Detect which cell encompasses the target text, then output its [X, Y] center coordinate. 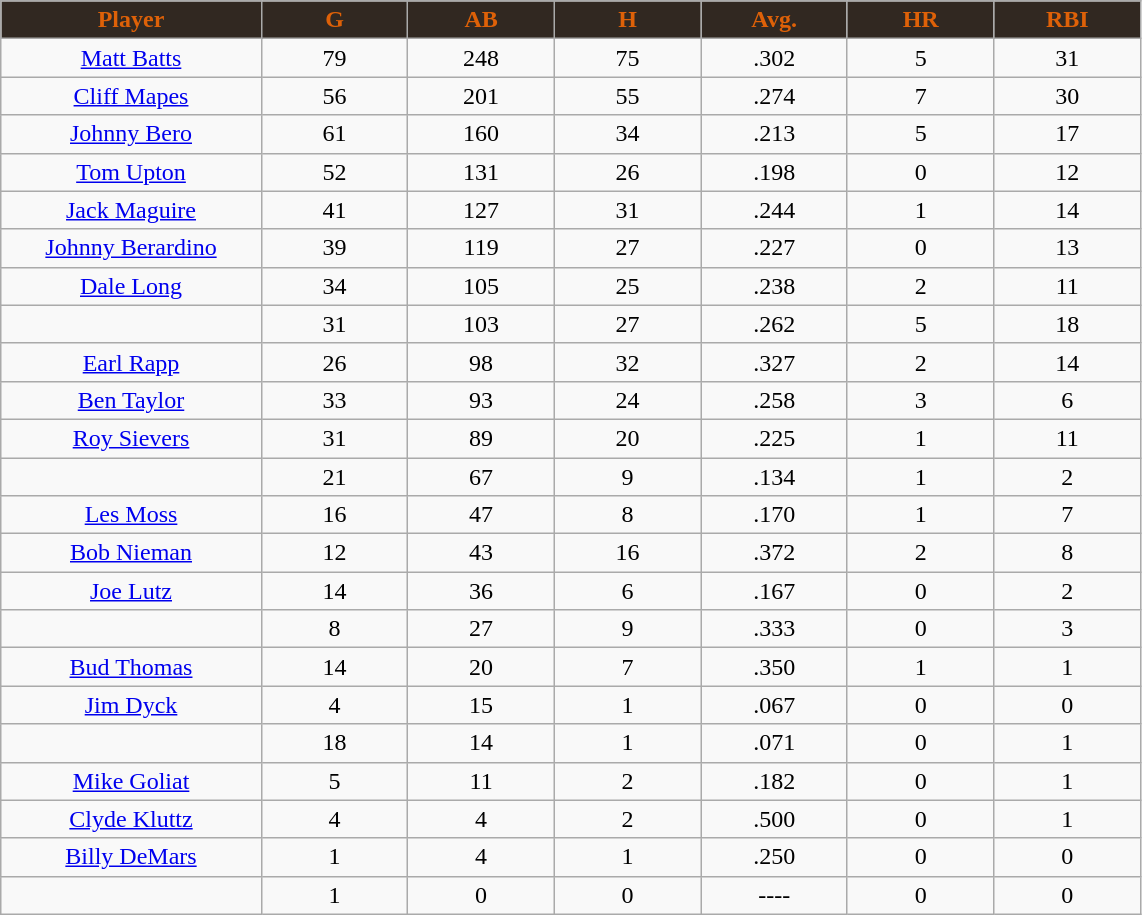
.500 [774, 819]
.213 [774, 134]
Billy DeMars [132, 857]
Joe Lutz [132, 591]
36 [482, 591]
Jack Maguire [132, 210]
Les Moss [132, 515]
.198 [774, 172]
.170 [774, 515]
89 [482, 438]
Earl Rapp [132, 362]
79 [334, 58]
.302 [774, 58]
.067 [774, 705]
127 [482, 210]
15 [482, 705]
.274 [774, 96]
56 [334, 96]
Bud Thomas [132, 667]
G [334, 20]
Johnny Bero [132, 134]
.350 [774, 667]
Cliff Mapes [132, 96]
.333 [774, 629]
39 [334, 248]
Player [132, 20]
103 [482, 324]
47 [482, 515]
.071 [774, 743]
AB [482, 20]
.238 [774, 286]
.327 [774, 362]
.227 [774, 248]
33 [334, 400]
Roy Sievers [132, 438]
HR [920, 20]
.182 [774, 781]
119 [482, 248]
Matt Batts [132, 58]
.225 [774, 438]
---- [774, 895]
RBI [1068, 20]
98 [482, 362]
43 [482, 553]
.372 [774, 553]
Jim Dyck [132, 705]
Ben Taylor [132, 400]
.250 [774, 857]
105 [482, 286]
93 [482, 400]
.167 [774, 591]
24 [628, 400]
61 [334, 134]
67 [482, 477]
Mike Goliat [132, 781]
55 [628, 96]
.258 [774, 400]
75 [628, 58]
13 [1068, 248]
Avg. [774, 20]
52 [334, 172]
.262 [774, 324]
201 [482, 96]
Dale Long [132, 286]
.134 [774, 477]
H [628, 20]
17 [1068, 134]
41 [334, 210]
32 [628, 362]
21 [334, 477]
25 [628, 286]
Johnny Berardino [132, 248]
Clyde Kluttz [132, 819]
Bob Nieman [132, 553]
131 [482, 172]
160 [482, 134]
30 [1068, 96]
.244 [774, 210]
Tom Upton [132, 172]
248 [482, 58]
